Return the (X, Y) coordinate for the center point of the cell that contains the specified text.  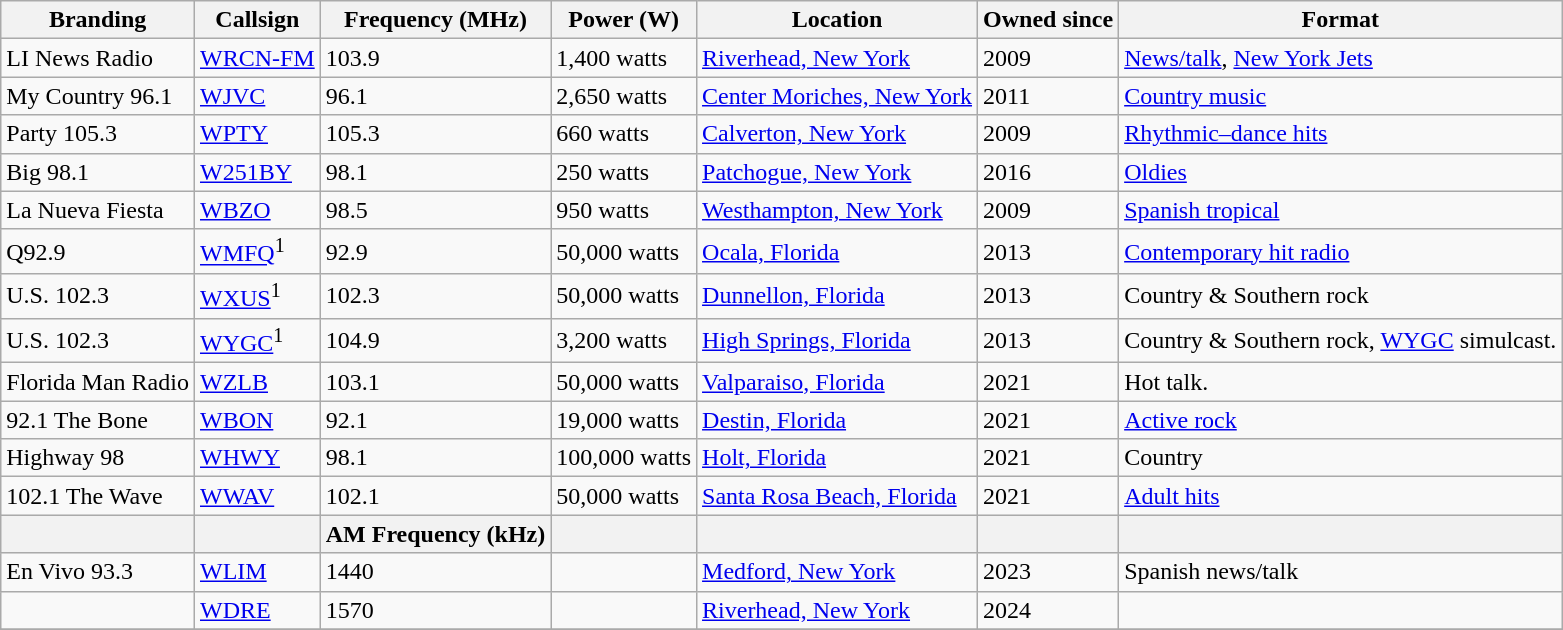
Active rock (1340, 420)
3,200 watts (624, 340)
98.5 (436, 210)
WDRE (257, 610)
La Nueva Fiesta (98, 210)
660 watts (624, 134)
Spanish news/talk (1340, 572)
Westhampton, New York (838, 210)
WMFQ1 (257, 252)
LI News Radio (98, 58)
92.9 (436, 252)
Calverton, New York (838, 134)
AM Frequency (kHz) (436, 534)
1440 (436, 572)
My Country 96.1 (98, 96)
Hot talk. (1340, 382)
Ocala, Florida (838, 252)
WHWY (257, 458)
WXUS1 (257, 296)
1,400 watts (624, 58)
WZLB (257, 382)
En Vivo 93.3 (98, 572)
1570 (436, 610)
Rhythmic–dance hits (1340, 134)
WBON (257, 420)
102.1 (436, 496)
Q92.9 (98, 252)
2023 (1048, 572)
Country (1340, 458)
Florida Man Radio (98, 382)
Frequency (MHz) (436, 20)
WBZO (257, 210)
Destin, Florida (838, 420)
Power (W) (624, 20)
103.1 (436, 382)
Country music (1340, 96)
Oldies (1340, 172)
WYGC1 (257, 340)
WLIM (257, 572)
19,000 watts (624, 420)
News/talk, New York Jets (1340, 58)
Center Moriches, New York (838, 96)
Location (838, 20)
Highway 98 (98, 458)
2,650 watts (624, 96)
Holt, Florida (838, 458)
92.1 (436, 420)
950 watts (624, 210)
Callsign (257, 20)
2011 (1048, 96)
Spanish tropical (1340, 210)
Santa Rosa Beach, Florida (838, 496)
Owned since (1048, 20)
250 watts (624, 172)
Branding (98, 20)
102.3 (436, 296)
Medford, New York (838, 572)
WRCN-FM (257, 58)
Dunnellon, Florida (838, 296)
W251BY (257, 172)
Contemporary hit radio (1340, 252)
WPTY (257, 134)
103.9 (436, 58)
Country & Southern rock, WYGC simulcast. (1340, 340)
100,000 watts (624, 458)
92.1 The Bone (98, 420)
WJVC (257, 96)
105.3 (436, 134)
104.9 (436, 340)
2024 (1048, 610)
WWAV (257, 496)
102.1 The Wave (98, 496)
High Springs, Florida (838, 340)
Big 98.1 (98, 172)
Format (1340, 20)
Patchogue, New York (838, 172)
96.1 (436, 96)
Country & Southern rock (1340, 296)
Adult hits (1340, 496)
2016 (1048, 172)
Party 105.3 (98, 134)
Valparaiso, Florida (838, 382)
